For the text-containing cell, return its midpoint in [X, Y] coordinate format. 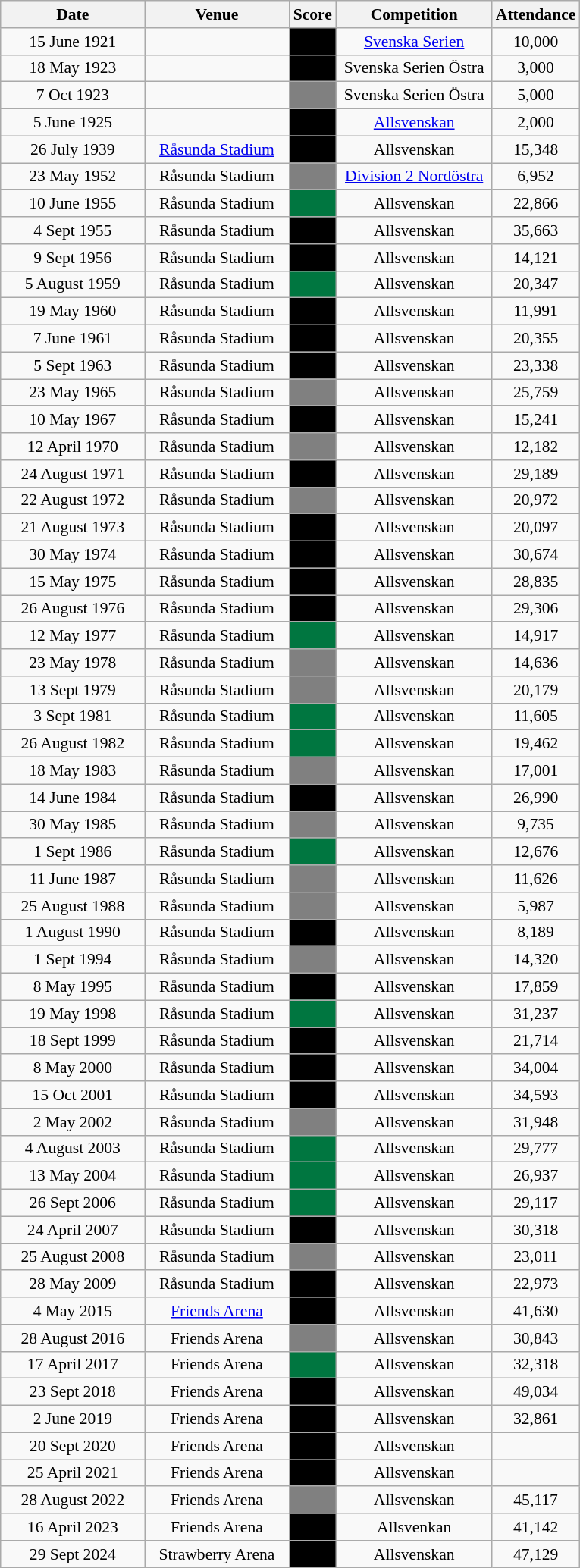
5,987 [536, 906]
4 August 2003 [73, 1149]
22,973 [536, 1284]
5 August 1959 [73, 284]
41,630 [536, 1311]
10 June 1955 [73, 204]
16 April 2023 [73, 1527]
22 August 1972 [73, 500]
25,759 [536, 393]
17,001 [536, 771]
24 August 1971 [73, 474]
32,861 [536, 1419]
26,990 [536, 798]
2,000 [536, 123]
8 May 1995 [73, 987]
23 May 1965 [73, 393]
24 April 2007 [73, 1230]
7 Oct 1923 [73, 96]
3 Sept 1981 [73, 717]
28 August 2022 [73, 1501]
31,237 [536, 1014]
25 April 2021 [73, 1473]
1 Sept 1986 [73, 852]
49,034 [536, 1392]
45,117 [536, 1501]
47,129 [536, 1554]
20,355 [536, 339]
Date [73, 14]
2 June 2019 [73, 1419]
23,338 [536, 365]
Strawberry Arena [217, 1554]
12 May 1977 [73, 636]
26 August 1976 [73, 609]
29 Sept 2024 [73, 1554]
12,676 [536, 852]
30,318 [536, 1230]
32,318 [536, 1365]
29,777 [536, 1149]
31,948 [536, 1122]
19 May 1998 [73, 1014]
35,663 [536, 230]
15,241 [536, 420]
11,991 [536, 312]
8 May 2000 [73, 1068]
30 May 1974 [73, 555]
22,866 [536, 204]
5 Sept 1963 [73, 365]
14,636 [536, 663]
18 May 1983 [73, 771]
14,121 [536, 258]
2 May 2002 [73, 1122]
15 Oct 2001 [73, 1095]
21,714 [536, 1041]
25 August 1988 [73, 906]
9,735 [536, 825]
26 July 1939 [73, 149]
28 May 2009 [73, 1284]
13 May 2004 [73, 1176]
28,835 [536, 582]
1 Sept 1994 [73, 960]
17,859 [536, 987]
15 May 1975 [73, 582]
23 Sept 2018 [73, 1392]
34,004 [536, 1068]
5,000 [536, 96]
20,179 [536, 690]
12,182 [536, 447]
26,937 [536, 1176]
26 August 1982 [73, 744]
11,626 [536, 879]
18 Sept 1999 [73, 1041]
Allsvenkan [414, 1527]
20,972 [536, 500]
3,000 [536, 68]
14,917 [536, 636]
17 April 2017 [73, 1365]
23 May 1952 [73, 177]
29,117 [536, 1203]
19 May 1960 [73, 312]
30,674 [536, 555]
41,142 [536, 1527]
8,189 [536, 933]
Competition [414, 14]
4 Sept 1955 [73, 230]
20,097 [536, 528]
30,843 [536, 1338]
29,189 [536, 474]
28 August 2016 [73, 1338]
5 June 1925 [73, 123]
19,462 [536, 744]
14,320 [536, 960]
13 Sept 1979 [73, 690]
29,306 [536, 609]
10,000 [536, 42]
25 August 2008 [73, 1257]
11 June 1987 [73, 879]
Division 2 Nordöstra [414, 177]
20,347 [536, 284]
15 June 1921 [73, 42]
15,348 [536, 149]
11,605 [536, 717]
4 May 2015 [73, 1311]
23 May 1978 [73, 663]
Venue [217, 14]
9 Sept 1956 [73, 258]
Score [312, 14]
23,011 [536, 1257]
Attendance [536, 14]
30 May 1985 [73, 825]
26 Sept 2006 [73, 1203]
Svenska Serien [414, 42]
6,952 [536, 177]
1 August 1990 [73, 933]
18 May 1923 [73, 68]
20 Sept 2020 [73, 1446]
7 June 1961 [73, 339]
21 August 1973 [73, 528]
12 April 1970 [73, 447]
10 May 1967 [73, 420]
14 June 1984 [73, 798]
34,593 [536, 1095]
